From the cell containing the given text, extract its center point as (x, y) coordinate. 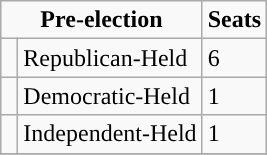
Democratic-Held (110, 96)
Seats (234, 20)
Independent-Held (110, 134)
6 (234, 58)
Republican-Held (110, 58)
Pre-election (102, 20)
